Output the (X, Y) coordinate of the center of the cell containing the given text.  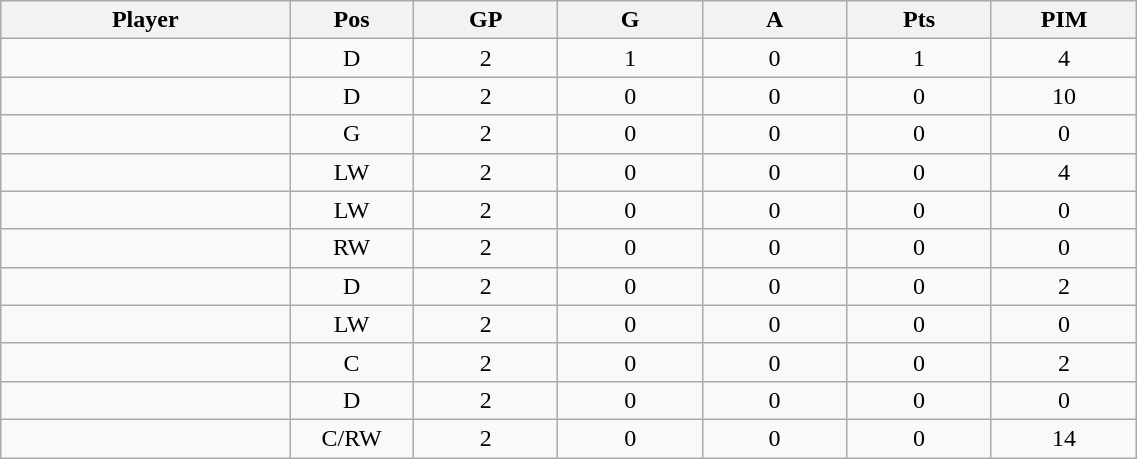
PIM (1064, 20)
C/RW (352, 438)
10 (1064, 96)
A (774, 20)
Pts (919, 20)
Pos (352, 20)
14 (1064, 438)
C (352, 362)
RW (352, 248)
GP (485, 20)
Player (146, 20)
